For the text-containing cell, return its midpoint in (X, Y) coordinate format. 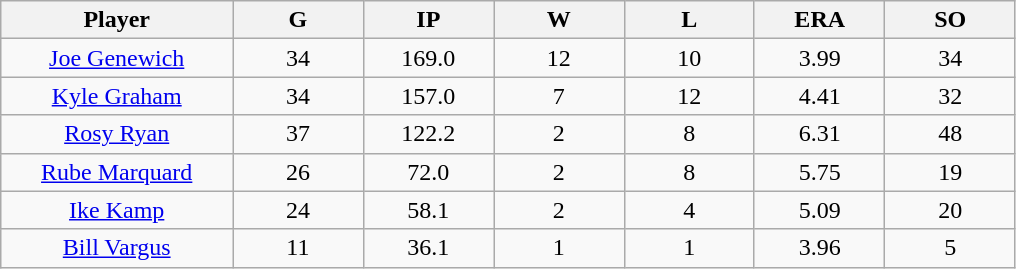
19 (950, 172)
ERA (819, 20)
SO (950, 20)
122.2 (428, 134)
58.1 (428, 210)
11 (298, 248)
10 (689, 58)
Joe Genewich (117, 58)
G (298, 20)
36.1 (428, 248)
24 (298, 210)
4 (689, 210)
Bill Vargus (117, 248)
Ike Kamp (117, 210)
32 (950, 96)
Player (117, 20)
169.0 (428, 58)
Kyle Graham (117, 96)
26 (298, 172)
Rosy Ryan (117, 134)
7 (559, 96)
20 (950, 210)
37 (298, 134)
4.41 (819, 96)
5 (950, 248)
5.09 (819, 210)
L (689, 20)
48 (950, 134)
Rube Marquard (117, 172)
3.96 (819, 248)
IP (428, 20)
3.99 (819, 58)
72.0 (428, 172)
W (559, 20)
6.31 (819, 134)
5.75 (819, 172)
157.0 (428, 96)
